For the text-containing cell, return its midpoint in [x, y] coordinate format. 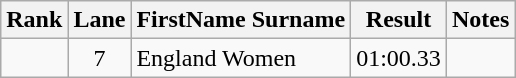
Rank [34, 20]
7 [100, 58]
Result [399, 20]
01:00.33 [399, 58]
FirstName Surname [241, 20]
England Women [241, 58]
Notes [480, 20]
Lane [100, 20]
